Scan for the cell matching the given text and deliver its [x, y] coordinate at center. 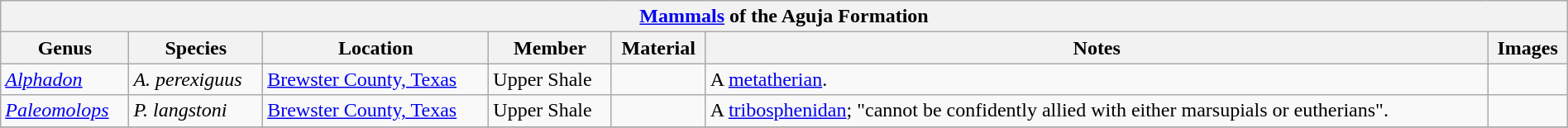
P. langstoni [196, 111]
Alphadon [65, 79]
Notes [1097, 48]
Genus [65, 48]
Species [196, 48]
Paleomolops [65, 111]
A. perexiguus [196, 79]
Location [375, 48]
Mammals of the Aguja Formation [784, 17]
Images [1527, 48]
Member [550, 48]
A tribosphenidan; "cannot be confidently allied with either marsupials or eutherians". [1097, 111]
A metatherian. [1097, 79]
Material [658, 48]
